For the text-containing cell, return its midpoint in [x, y] coordinate format. 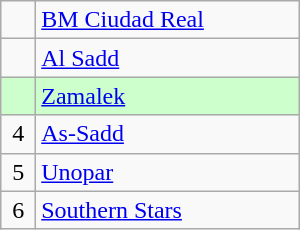
Southern Stars [168, 210]
Zamalek [168, 96]
Al Sadd [168, 58]
6 [18, 210]
Unopar [168, 172]
5 [18, 172]
4 [18, 134]
As-Sadd [168, 134]
BM Ciudad Real [168, 20]
